Extract the [x, y] coordinate from the center of the cell holding the provided text.  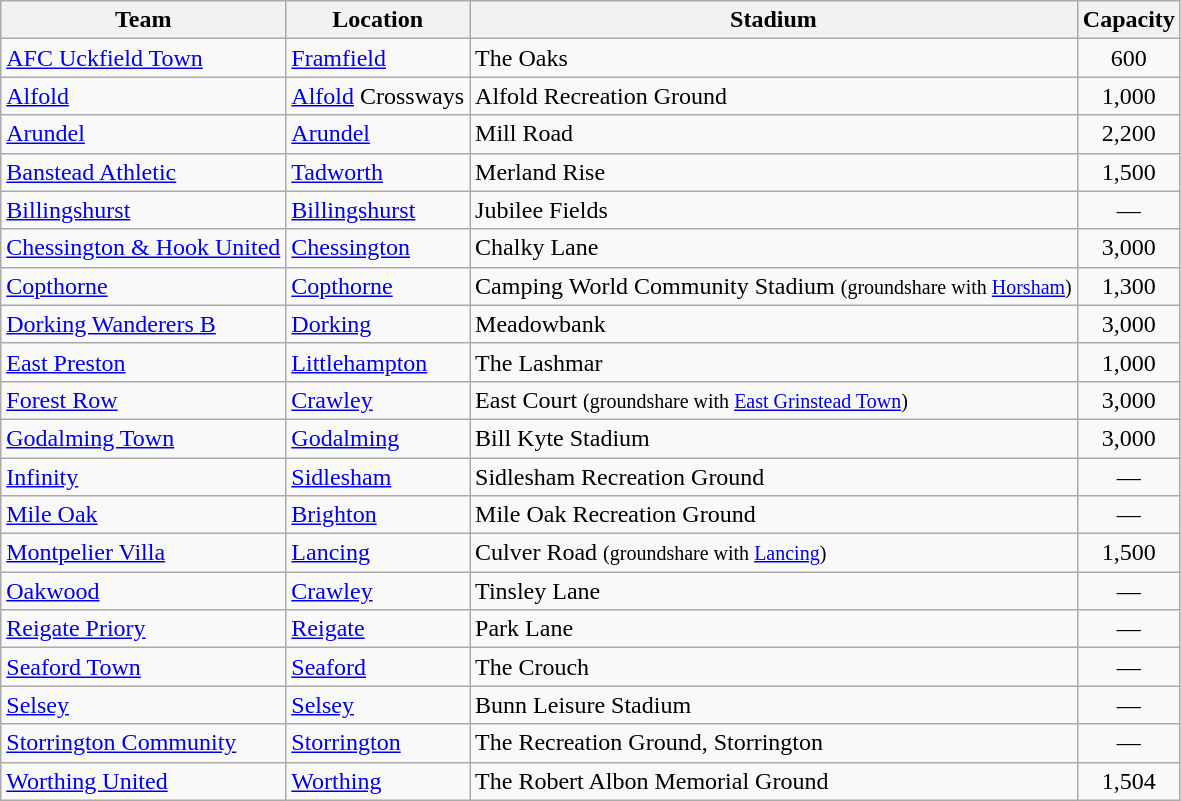
600 [1128, 58]
East Preston [144, 362]
Banstead Athletic [144, 172]
Oakwood [144, 591]
Godalming [378, 438]
Camping World Community Stadium (groundshare with Horsham) [774, 286]
Chessington & Hook United [144, 248]
Chalky Lane [774, 248]
Storrington Community [144, 743]
Framfield [378, 58]
Godalming Town [144, 438]
1,504 [1128, 781]
The Crouch [774, 667]
Mile Oak [144, 515]
Storrington [378, 743]
Park Lane [774, 629]
Alfold Crossways [378, 96]
AFC Uckfield Town [144, 58]
Reigate Priory [144, 629]
Forest Row [144, 400]
Reigate [378, 629]
Montpelier Villa [144, 553]
Sidlesham [378, 477]
Culver Road (groundshare with Lancing) [774, 553]
Jubilee Fields [774, 210]
Location [378, 20]
The Lashmar [774, 362]
Merland Rise [774, 172]
Seaford [378, 667]
Tadworth [378, 172]
Alfold [144, 96]
East Court (groundshare with East Grinstead Town) [774, 400]
2,200 [1128, 134]
Worthing United [144, 781]
Mile Oak Recreation Ground [774, 515]
Mill Road [774, 134]
The Oaks [774, 58]
Seaford Town [144, 667]
Brighton [378, 515]
Chessington [378, 248]
Meadowbank [774, 324]
Team [144, 20]
Littlehampton [378, 362]
Bill Kyte Stadium [774, 438]
Alfold Recreation Ground [774, 96]
Worthing [378, 781]
Infinity [144, 477]
1,300 [1128, 286]
Stadium [774, 20]
The Robert Albon Memorial Ground [774, 781]
Dorking Wanderers B [144, 324]
Dorking [378, 324]
Lancing [378, 553]
The Recreation Ground, Storrington [774, 743]
Tinsley Lane [774, 591]
Sidlesham Recreation Ground [774, 477]
Bunn Leisure Stadium [774, 705]
Capacity [1128, 20]
